Output the (x, y) coordinate of the center of the cell containing the given text.  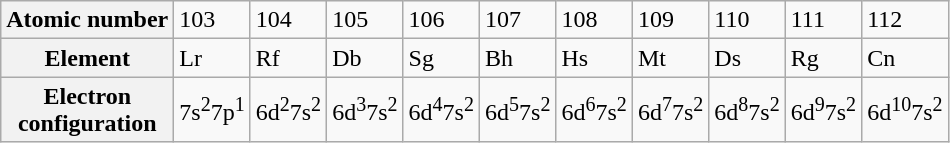
6d57s2 (518, 110)
107 (518, 20)
Mt (670, 58)
6d27s2 (288, 110)
6d47s2 (441, 110)
6d77s2 (670, 110)
Bh (518, 58)
109 (670, 20)
6d37s2 (365, 110)
Atomic number (88, 20)
108 (594, 20)
112 (905, 20)
Lr (212, 58)
Electronconfiguration (88, 110)
6d97s2 (823, 110)
Element (88, 58)
111 (823, 20)
6d107s2 (905, 110)
Rf (288, 58)
Hs (594, 58)
Db (365, 58)
6d67s2 (594, 110)
110 (747, 20)
103 (212, 20)
6d87s2 (747, 110)
Cn (905, 58)
7s27p1 (212, 110)
Ds (747, 58)
Sg (441, 58)
106 (441, 20)
Rg (823, 58)
104 (288, 20)
105 (365, 20)
